Pinpoint the cell where the given text exists, returning its [x, y] midpoint coordinate. 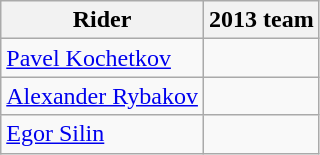
Rider [102, 20]
Pavel Kochetkov [102, 58]
2013 team [261, 20]
Alexander Rybakov [102, 96]
Egor Silin [102, 134]
